Return the [X, Y] coordinate for the center point of the cell that contains the specified text.  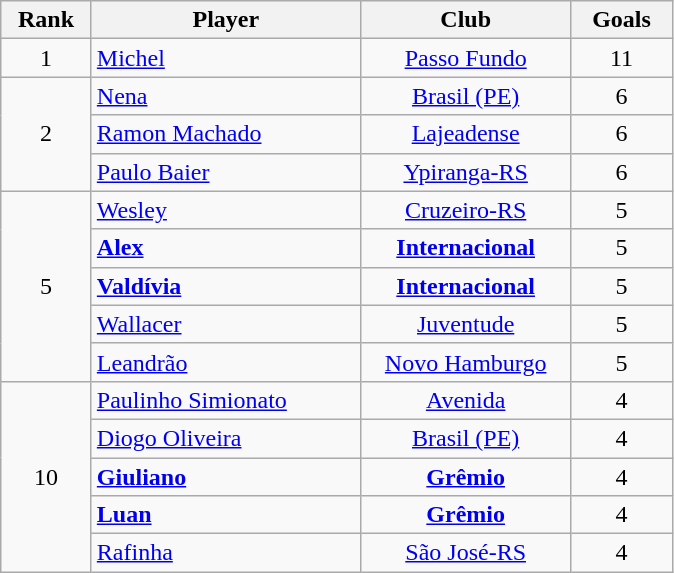
Ypiranga-RS [466, 172]
São José-RS [466, 553]
Diogo Oliveira [226, 438]
Wallacer [226, 324]
Novo Hamburgo [466, 362]
Luan [226, 515]
Player [226, 20]
Passo Fundo [466, 58]
Paulo Baier [226, 172]
Valdívia [226, 286]
Avenida [466, 400]
Goals [622, 20]
1 [46, 58]
Club [466, 20]
Ramon Machado [226, 134]
2 [46, 134]
Wesley [226, 210]
Rafinha [226, 553]
Lajeadense [466, 134]
Leandrão [226, 362]
10 [46, 476]
Cruzeiro-RS [466, 210]
Nena [226, 96]
Alex [226, 248]
Juventude [466, 324]
11 [622, 58]
Michel [226, 58]
Giuliano [226, 477]
Paulinho Simionato [226, 400]
Rank [46, 20]
